Extract the (x, y) coordinate from the center of the cell holding the provided text.  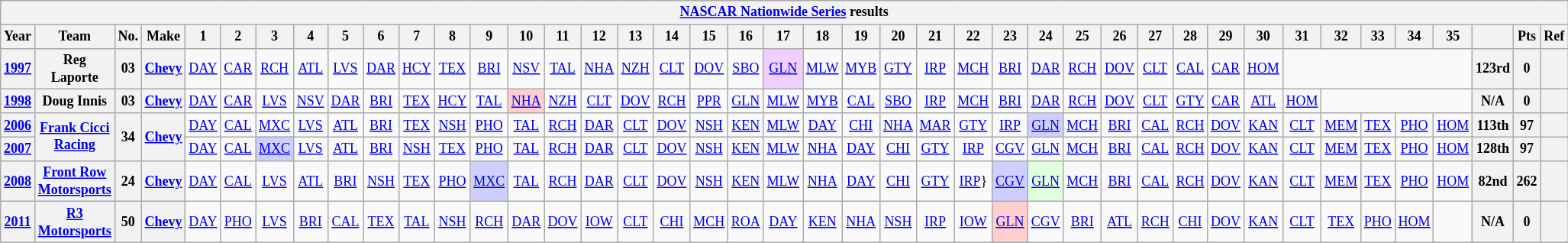
1998 (18, 101)
16 (747, 37)
IRP} (973, 181)
25 (1082, 37)
MAR (935, 125)
2 (238, 37)
ROA (747, 222)
Year (18, 37)
32 (1341, 37)
26 (1120, 37)
2007 (18, 148)
Doug Innis (75, 101)
11 (563, 37)
Frank Cicci Racing (75, 137)
22 (973, 37)
Ref (1554, 37)
PPR (709, 101)
128th (1493, 148)
8 (452, 37)
2006 (18, 125)
15 (709, 37)
2011 (18, 222)
35 (1453, 37)
12 (599, 37)
27 (1155, 37)
29 (1226, 37)
1 (203, 37)
17 (783, 37)
13 (635, 37)
2008 (18, 181)
28 (1190, 37)
262 (1527, 181)
20 (899, 37)
Team (75, 37)
21 (935, 37)
30 (1263, 37)
123rd (1493, 69)
6 (382, 37)
10 (526, 37)
23 (1011, 37)
9 (489, 37)
7 (417, 37)
1997 (18, 69)
Pts (1527, 37)
82nd (1493, 181)
18 (823, 37)
14 (672, 37)
19 (861, 37)
31 (1302, 37)
NASCAR Nationwide Series results (785, 12)
R3 Motorsports (75, 222)
33 (1377, 37)
5 (345, 37)
50 (128, 222)
113th (1493, 125)
Reg Laporte (75, 69)
3 (275, 37)
Front Row Motorsports (75, 181)
No. (128, 37)
4 (310, 37)
Make (163, 37)
